Extract the [X, Y] coordinate from the center of the cell holding the provided text.  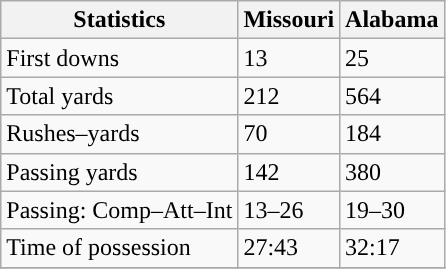
32:17 [392, 248]
142 [289, 172]
25 [392, 58]
Alabama [392, 20]
19–30 [392, 210]
Statistics [120, 20]
70 [289, 134]
380 [392, 172]
13–26 [289, 210]
184 [392, 134]
Rushes–yards [120, 134]
212 [289, 96]
Total yards [120, 96]
Passing yards [120, 172]
Time of possession [120, 248]
Missouri [289, 20]
564 [392, 96]
First downs [120, 58]
13 [289, 58]
27:43 [289, 248]
Passing: Comp–Att–Int [120, 210]
